Provide the [X, Y] coordinate of the cell's center where the given text is located.  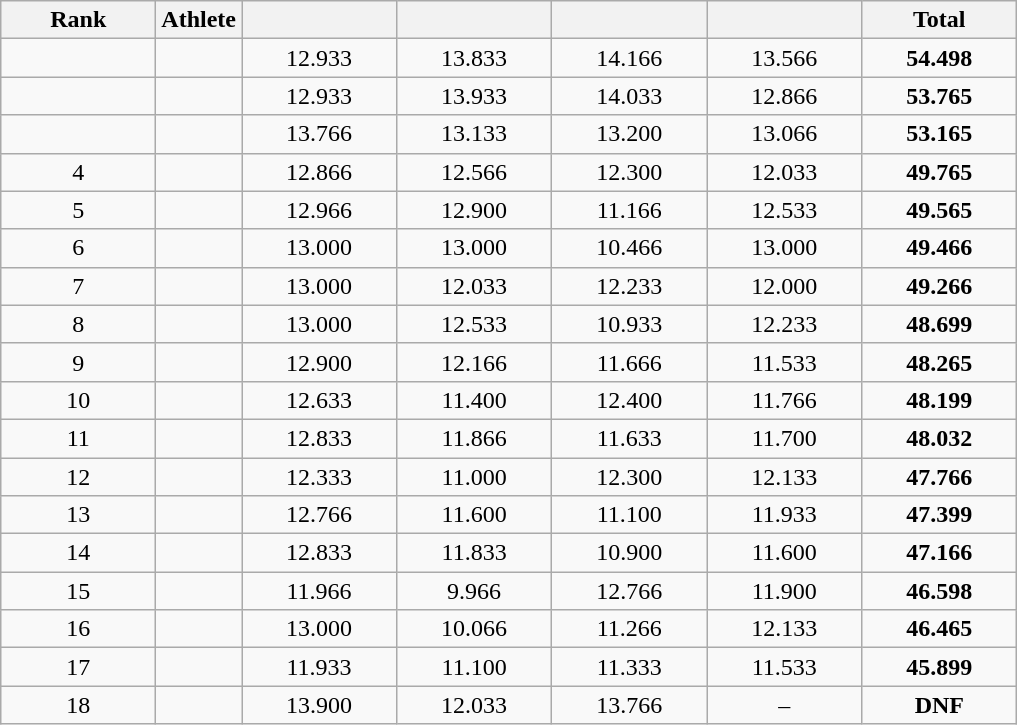
49.565 [940, 210]
12.333 [320, 477]
46.598 [940, 591]
13.933 [474, 96]
48.199 [940, 400]
11 [78, 438]
10.066 [474, 629]
18 [78, 705]
46.465 [940, 629]
49.266 [940, 286]
11.866 [474, 438]
48.032 [940, 438]
48.699 [940, 324]
6 [78, 248]
10.933 [630, 324]
11.266 [630, 629]
10.900 [630, 553]
13.566 [784, 58]
12.400 [630, 400]
11.333 [630, 667]
12.000 [784, 286]
14 [78, 553]
14.033 [630, 96]
47.166 [940, 553]
10.466 [630, 248]
9.966 [474, 591]
17 [78, 667]
16 [78, 629]
53.765 [940, 96]
7 [78, 286]
48.265 [940, 362]
45.899 [940, 667]
13.200 [630, 134]
Rank [78, 20]
11.666 [630, 362]
4 [78, 172]
Total [940, 20]
– [784, 705]
13.900 [320, 705]
Athlete [199, 20]
12 [78, 477]
11.833 [474, 553]
11.766 [784, 400]
11.000 [474, 477]
13.833 [474, 58]
DNF [940, 705]
12.566 [474, 172]
13 [78, 515]
11.633 [630, 438]
53.165 [940, 134]
12.966 [320, 210]
11.400 [474, 400]
10 [78, 400]
9 [78, 362]
13.066 [784, 134]
12.633 [320, 400]
54.498 [940, 58]
12.166 [474, 362]
49.466 [940, 248]
47.766 [940, 477]
11.700 [784, 438]
11.900 [784, 591]
47.399 [940, 515]
5 [78, 210]
13.133 [474, 134]
15 [78, 591]
11.166 [630, 210]
11.966 [320, 591]
14.166 [630, 58]
8 [78, 324]
49.765 [940, 172]
